Extract the [x, y] coordinate from the center of the cell holding the provided text.  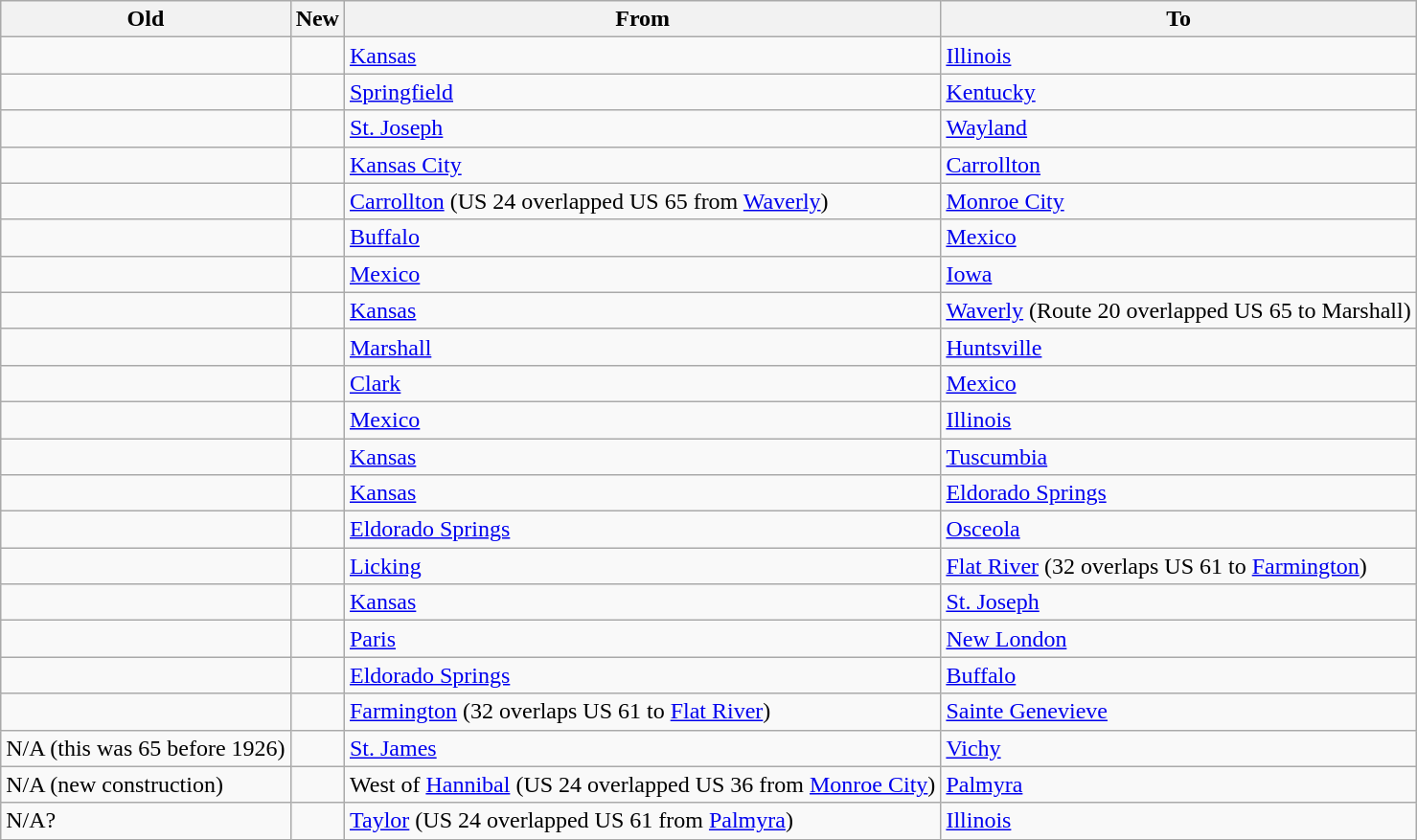
St. James [642, 748]
Paris [642, 639]
Farmington (32 overlaps US 61 to Flat River) [642, 712]
Tuscumbia [1178, 457]
Clark [642, 383]
Carrollton [1178, 165]
From [642, 19]
Taylor (US 24 overlapped US 61 from Palmyra) [642, 821]
Flat River (32 overlaps US 61 to Farmington) [1178, 566]
Huntsville [1178, 347]
Monroe City [1178, 201]
Old [146, 19]
N/A (this was 65 before 1926) [146, 748]
Licking [642, 566]
Osceola [1178, 530]
Iowa [1178, 274]
New [317, 19]
Wayland [1178, 128]
Marshall [642, 347]
N/A? [146, 821]
Palmyra [1178, 784]
New London [1178, 639]
Springfield [642, 92]
West of Hannibal (US 24 overlapped US 36 from Monroe City) [642, 784]
To [1178, 19]
Waverly (Route 20 overlapped US 65 to Marshall) [1178, 310]
Carrollton (US 24 overlapped US 65 from Waverly) [642, 201]
N/A (new construction) [146, 784]
Sainte Genevieve [1178, 712]
Kansas City [642, 165]
Kentucky [1178, 92]
Vichy [1178, 748]
